Output the [x, y] coordinate of the center of the cell containing the given text.  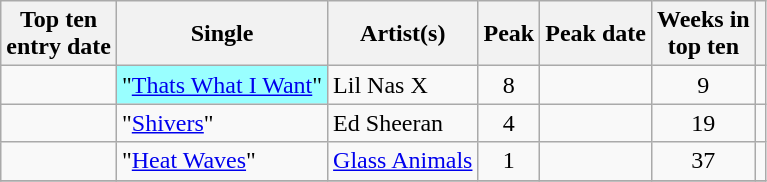
Top tenentry date [59, 34]
Ed Sheeran [403, 123]
Glass Animals [403, 161]
Artist(s) [403, 34]
9 [703, 85]
Single [222, 34]
1 [509, 161]
Peak [509, 34]
"Heat Waves" [222, 161]
"Shivers" [222, 123]
Weeks intop ten [703, 34]
4 [509, 123]
8 [509, 85]
37 [703, 161]
"Thats What I Want" [222, 85]
19 [703, 123]
Lil Nas X [403, 85]
Peak date [596, 34]
